Detect which cell encompasses the target text, then output its (x, y) center coordinate. 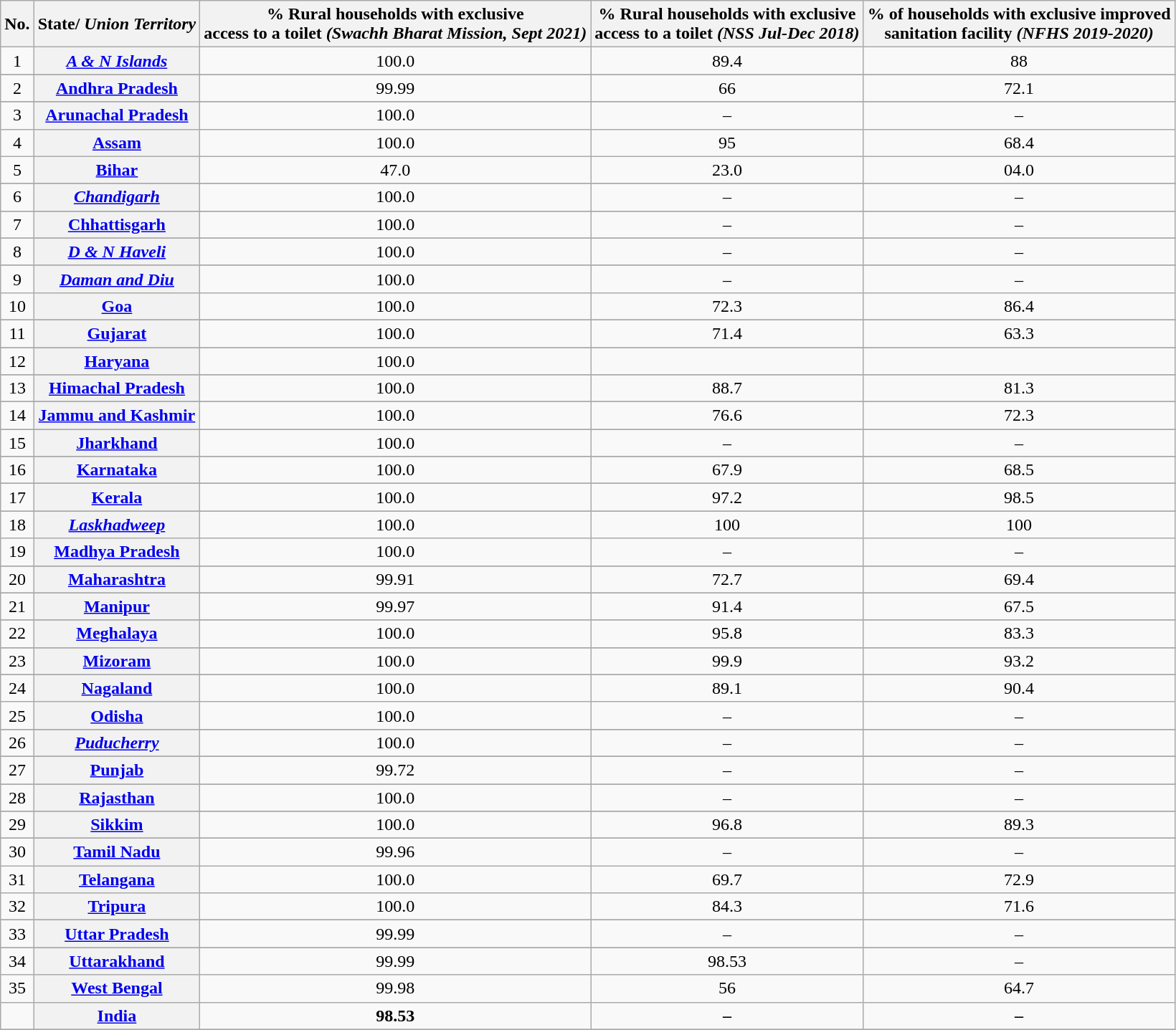
26 (17, 743)
Daman and Diu (117, 279)
71.4 (727, 333)
95 (727, 143)
A & N Islands (117, 61)
% of households with exclusive improvedsanitation facility (NFHS 2019-2020) (1019, 24)
21 (17, 606)
Karnataka (117, 470)
Telangana (117, 879)
State/ Union Territory (117, 24)
04.0 (1019, 170)
9 (17, 279)
Chandigarh (117, 197)
23.0 (727, 170)
11 (17, 333)
96.8 (727, 825)
81.3 (1019, 388)
Tripura (117, 907)
88.7 (727, 388)
98.5 (1019, 497)
71.6 (1019, 907)
83.3 (1019, 634)
Bihar (117, 170)
Assam (117, 143)
68.5 (1019, 470)
88 (1019, 61)
86.4 (1019, 306)
67.5 (1019, 606)
D & N Haveli (117, 252)
76.6 (727, 416)
99.98 (396, 988)
3 (17, 115)
64.7 (1019, 988)
24 (17, 688)
15 (17, 443)
89.4 (727, 61)
Jharkhand (117, 443)
Laskhadweep (117, 525)
66 (727, 88)
47.0 (396, 170)
Rajasthan (117, 798)
Odisha (117, 715)
India (117, 1016)
1 (17, 61)
95.8 (727, 634)
Maharashtra (117, 579)
Madhya Pradesh (117, 552)
Jammu and Kashmir (117, 416)
Arunachal Pradesh (117, 115)
No. (17, 24)
14 (17, 416)
7 (17, 224)
20 (17, 579)
Haryana (117, 361)
23 (17, 661)
Chhattisgarh (117, 224)
8 (17, 252)
Gujarat (117, 333)
28 (17, 798)
63.3 (1019, 333)
99.9 (727, 661)
99.91 (396, 579)
Manipur (117, 606)
34 (17, 961)
Puducherry (117, 743)
56 (727, 988)
25 (17, 715)
90.4 (1019, 688)
84.3 (727, 907)
69.7 (727, 879)
33 (17, 934)
2 (17, 88)
22 (17, 634)
% Rural households with exclusiveaccess to a toilet (NSS Jul-Dec 2018) (727, 24)
19 (17, 552)
67.9 (727, 470)
91.4 (727, 606)
10 (17, 306)
31 (17, 879)
97.2 (727, 497)
30 (17, 852)
72.7 (727, 579)
4 (17, 143)
Kerala (117, 497)
16 (17, 470)
Goa (117, 306)
68.4 (1019, 143)
72.1 (1019, 88)
Uttarakhand (117, 961)
35 (17, 988)
69.4 (1019, 579)
13 (17, 388)
12 (17, 361)
Mizoram (117, 661)
89.3 (1019, 825)
Himachal Pradesh (117, 388)
29 (17, 825)
18 (17, 525)
% Rural households with exclusiveaccess to a toilet (Swachh Bharat Mission, Sept 2021) (396, 24)
Tamil Nadu (117, 852)
99.97 (396, 606)
99.72 (396, 770)
Uttar Pradesh (117, 934)
Meghalaya (117, 634)
Nagaland (117, 688)
99.96 (396, 852)
27 (17, 770)
Sikkim (117, 825)
Punjab (117, 770)
17 (17, 497)
West Bengal (117, 988)
Andhra Pradesh (117, 88)
72.9 (1019, 879)
32 (17, 907)
89.1 (727, 688)
5 (17, 170)
6 (17, 197)
93.2 (1019, 661)
